Find where the given text appears and provide that cell's center as [x, y] coordinate. 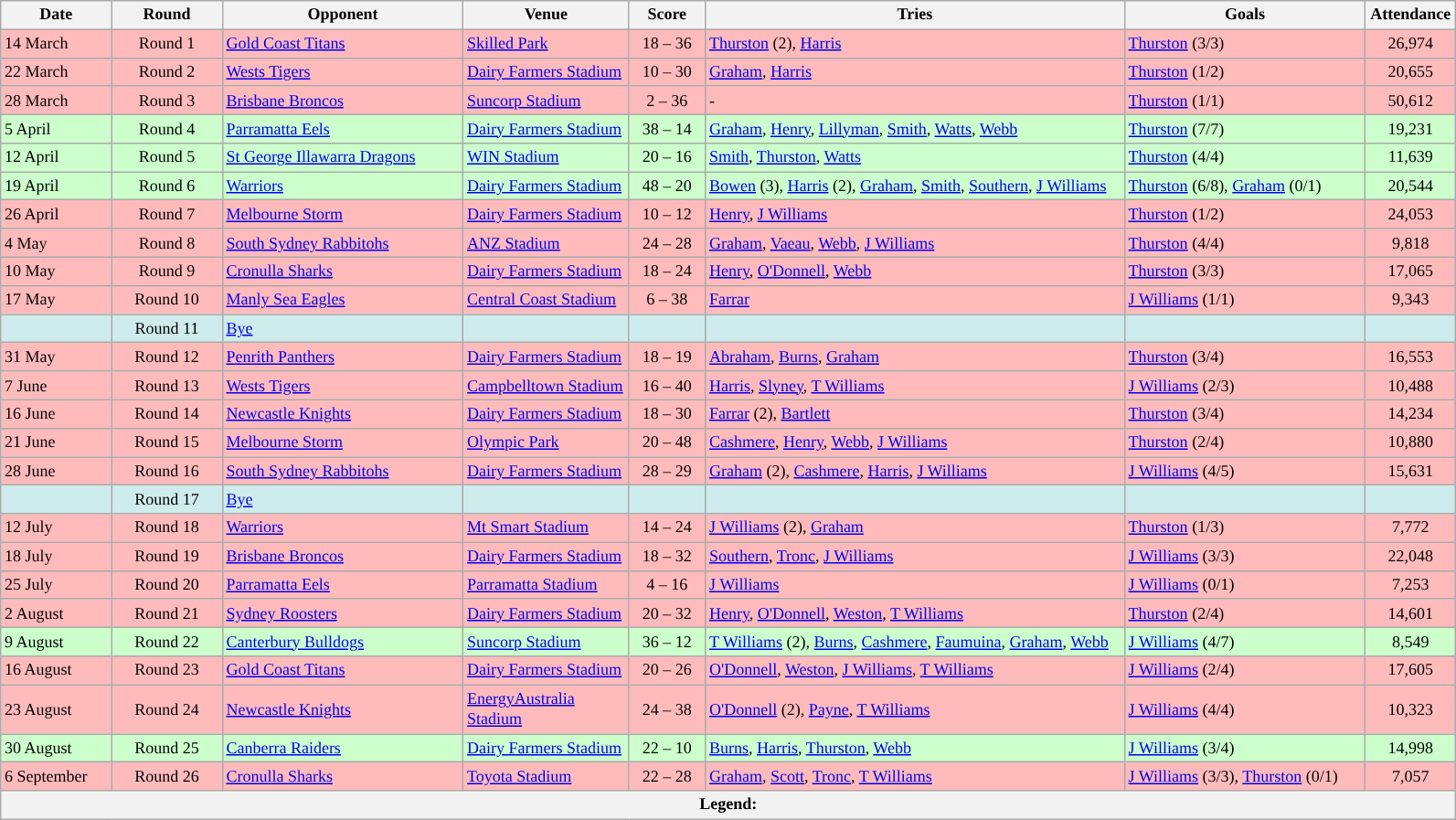
11,639 [1411, 157]
16,553 [1411, 357]
Henry, J Williams [916, 214]
28 – 29 [667, 472]
22 – 28 [667, 777]
18 – 30 [667, 413]
6 September [57, 777]
17 May [57, 300]
2 – 36 [667, 101]
38 – 14 [667, 128]
Southern, Tronc, J Williams [916, 556]
Penrith Panthers [343, 357]
Round 15 [166, 442]
2 August [57, 612]
Graham (2), Cashmere, Harris, J Williams [916, 472]
17,065 [1411, 271]
Round 8 [166, 243]
14,998 [1411, 748]
19,231 [1411, 128]
10 – 30 [667, 71]
Thurston (1/3) [1245, 528]
26,974 [1411, 44]
7 June [57, 386]
20 – 32 [667, 612]
14 – 24 [667, 528]
J Williams (2/3) [1245, 386]
Farrar (2), Bartlett [916, 413]
36 – 12 [667, 642]
17,605 [1411, 671]
Round 24 [166, 709]
28 June [57, 472]
20 – 26 [667, 671]
4 May [57, 243]
23 August [57, 709]
12 April [57, 157]
Tries [916, 15]
Round 16 [166, 472]
Burns, Harris, Thurston, Webb [916, 748]
9,818 [1411, 243]
20 – 16 [667, 157]
Round 12 [166, 357]
Round 26 [166, 777]
Round 20 [166, 585]
Round 2 [166, 71]
15,631 [1411, 472]
Round 18 [166, 528]
Round [166, 15]
T Williams (2), Burns, Cashmere, Faumuina, Graham, Webb [916, 642]
Olympic Park [547, 442]
Round 19 [166, 556]
21 June [57, 442]
J Williams (3/4) [1245, 748]
Skilled Park [547, 44]
24 – 38 [667, 709]
Thurston (7/7) [1245, 128]
J Williams (0/1) [1245, 585]
Thurston (2), Harris [916, 44]
16 – 40 [667, 386]
Score [667, 15]
24 – 28 [667, 243]
30 August [57, 748]
20,544 [1411, 186]
Smith, Thurston, Watts [916, 157]
J Williams (3/3), Thurston (0/1) [1245, 777]
J Williams (4/4) [1245, 709]
Henry, O'Donnell, Weston, T Williams [916, 612]
12 July [57, 528]
25 July [57, 585]
Farrar [916, 300]
WIN Stadium [547, 157]
20 – 48 [667, 442]
Canterbury Bulldogs [343, 642]
14,601 [1411, 612]
Round 11 [166, 329]
J Williams (2), Graham [916, 528]
Opponent [343, 15]
ANZ Stadium [547, 243]
50,612 [1411, 101]
Parramatta Stadium [547, 585]
10,323 [1411, 709]
18 – 32 [667, 556]
Canberra Raiders [343, 748]
31 May [57, 357]
4 – 16 [667, 585]
7,772 [1411, 528]
Cashmere, Henry, Webb, J Williams [916, 442]
16 August [57, 671]
22 March [57, 71]
Toyota Stadium [547, 777]
7,057 [1411, 777]
19 April [57, 186]
28 March [57, 101]
48 – 20 [667, 186]
J Williams (2/4) [1245, 671]
Abraham, Burns, Graham [916, 357]
J Williams (4/5) [1245, 472]
Graham, Henry, Lillyman, Smith, Watts, Webb [916, 128]
Round 1 [166, 44]
6 – 38 [667, 300]
J Williams (4/7) [1245, 642]
22,048 [1411, 556]
5 April [57, 128]
Round 6 [166, 186]
Round 5 [166, 157]
16 June [57, 413]
10 – 12 [667, 214]
O'Donnell, Weston, J Williams, T Williams [916, 671]
22 – 10 [667, 748]
Round 7 [166, 214]
J Williams (3/3) [1245, 556]
18 July [57, 556]
Goals [1245, 15]
Manly Sea Eagles [343, 300]
Round 10 [166, 300]
Thurston (6/8), Graham (0/1) [1245, 186]
Round 3 [166, 101]
Henry, O'Donnell, Webb [916, 271]
Harris, Slyney, T Williams [916, 386]
EnergyAustralia Stadium [547, 709]
18 – 24 [667, 271]
Venue [547, 15]
J Williams [916, 585]
26 April [57, 214]
Round 4 [166, 128]
Mt Smart Stadium [547, 528]
Central Coast Stadium [547, 300]
Round 9 [166, 271]
20,655 [1411, 71]
Round 21 [166, 612]
10,880 [1411, 442]
Round 23 [166, 671]
8,549 [1411, 642]
Round 14 [166, 413]
9,343 [1411, 300]
Attendance [1411, 15]
Round 17 [166, 499]
18 – 19 [667, 357]
Round 22 [166, 642]
O'Donnell (2), Payne, T Williams [916, 709]
14 March [57, 44]
24,053 [1411, 214]
18 – 36 [667, 44]
Bowen (3), Harris (2), Graham, Smith, Southern, J Williams [916, 186]
Graham, Vaeau, Webb, J Williams [916, 243]
Legend: [728, 804]
10,488 [1411, 386]
Date [57, 15]
10 May [57, 271]
Round 13 [166, 386]
- [916, 101]
Campbelltown Stadium [547, 386]
Sydney Roosters [343, 612]
Graham, Harris [916, 71]
7,253 [1411, 585]
Graham, Scott, Tronc, T Williams [916, 777]
Thurston (1/1) [1245, 101]
St George Illawarra Dragons [343, 157]
14,234 [1411, 413]
Round 25 [166, 748]
J Williams (1/1) [1245, 300]
9 August [57, 642]
